Extract the [X, Y] coordinate from the center of the cell holding the provided text.  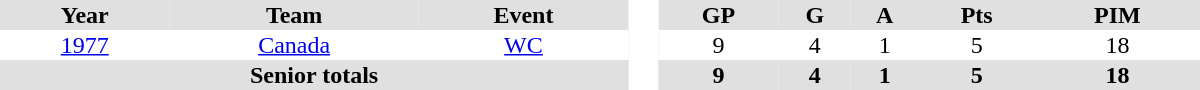
Event [524, 15]
Pts [976, 15]
Team [294, 15]
PIM [1118, 15]
1977 [85, 45]
GP [718, 15]
A [885, 15]
Canada [294, 45]
WC [524, 45]
Year [85, 15]
Senior totals [314, 75]
G [815, 15]
